Output the [x, y] coordinate of the center of the cell containing the given text.  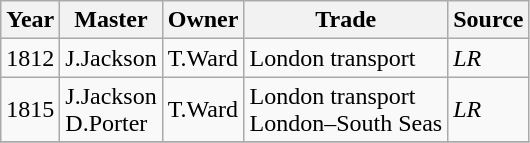
1815 [30, 110]
J.JacksonD.Porter [111, 110]
J.Jackson [111, 58]
Source [488, 20]
Year [30, 20]
London transportLondon–South Seas [346, 110]
1812 [30, 58]
Owner [203, 20]
Trade [346, 20]
London transport [346, 58]
Master [111, 20]
